Capture the cell that displays the provided text and extract its [x, y] central coordinate. 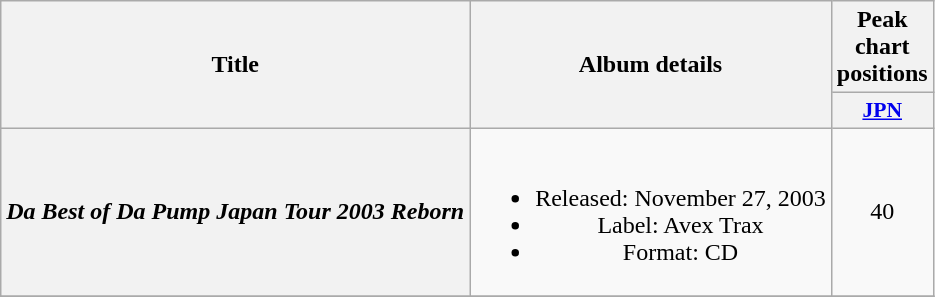
Released: November 27, 2003Label: Avex TraxFormat: CD [651, 212]
Album details [651, 65]
40 [882, 212]
Peak chart positions [882, 47]
Da Best of Da Pump Japan Tour 2003 Reborn [236, 212]
Title [236, 65]
JPN [882, 111]
